Extract the (x, y) coordinate from the center of the cell holding the provided text.  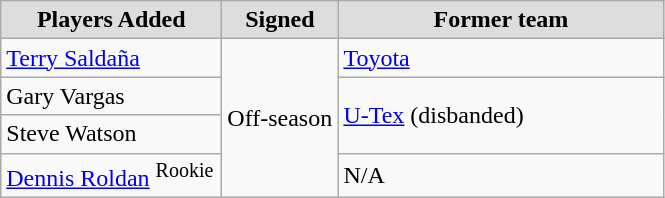
Toyota (501, 58)
U-Tex (disbanded) (501, 115)
Dennis Roldan Rookie (112, 176)
Players Added (112, 20)
Former team (501, 20)
Terry Saldaña (112, 58)
Steve Watson (112, 134)
Off-season (280, 118)
Gary Vargas (112, 96)
Signed (280, 20)
N/A (501, 176)
